Search for the cell housing the specified text and yield its (x, y) center coordinate. 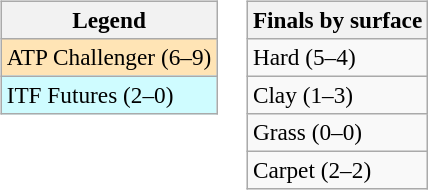
ATP Challenger (6–9) (108, 57)
Clay (1–3) (337, 95)
Carpet (2–2) (337, 171)
Legend (108, 20)
Finals by surface (337, 20)
ITF Futures (2–0) (108, 95)
Hard (5–4) (337, 57)
Grass (0–0) (337, 133)
